Output the (X, Y) coordinate of the center of the cell containing the given text.  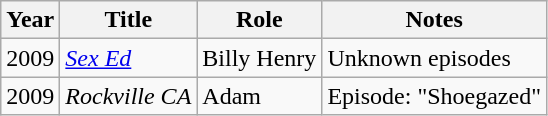
Year (30, 20)
Title (128, 20)
Unknown episodes (434, 58)
Role (260, 20)
Notes (434, 20)
Adam (260, 96)
Sex Ed (128, 58)
Billy Henry (260, 58)
Episode: "Shoegazed" (434, 96)
Rockville CA (128, 96)
